Search for the cell housing the specified text and yield its [X, Y] center coordinate. 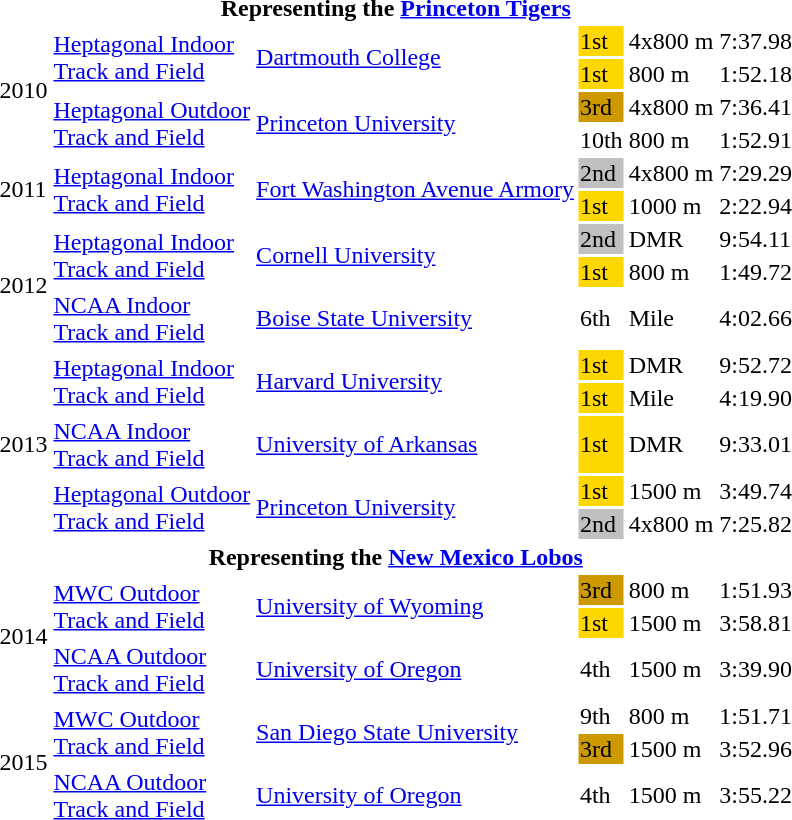
Boise State University [416, 318]
1000 m [671, 206]
6th [601, 318]
4th [601, 670]
Harvard University [416, 382]
Cornell University [416, 256]
University of Oregon [416, 670]
Fort Washington Avenue Armory [416, 190]
San Diego State University [416, 732]
University of Wyoming [416, 606]
Dartmouth College [416, 58]
9th [601, 716]
10th [601, 140]
University of Arkansas [416, 444]
NCAA OutdoorTrack and Field [152, 670]
